Find where the given text appears and provide that cell's center as (X, Y) coordinate. 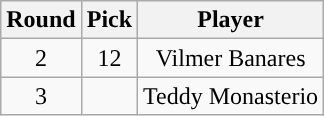
2 (41, 58)
Round (41, 20)
Vilmer Banares (231, 58)
3 (41, 96)
Player (231, 20)
Teddy Monasterio (231, 96)
Pick (109, 20)
12 (109, 58)
